Search for the cell housing the specified text and yield its (X, Y) center coordinate. 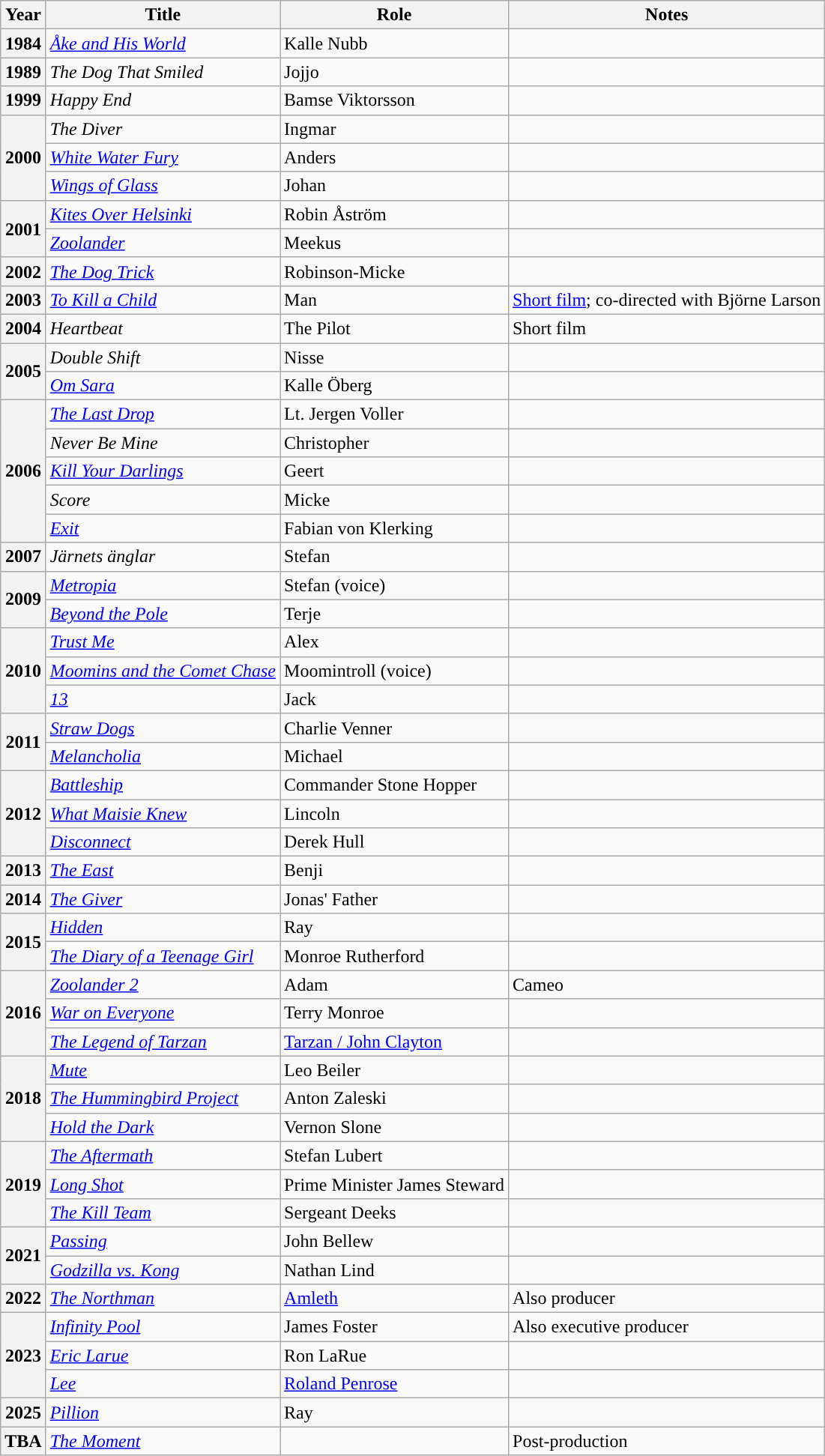
Åke and His World (163, 43)
Wings of Glass (163, 186)
Hidden (163, 928)
1989 (23, 72)
Kites Over Helsinki (163, 214)
John Bellew (394, 1241)
Stefan (voice) (394, 585)
James Foster (394, 1327)
Kalle Nubb (394, 43)
Moomins and the Comet Chase (163, 671)
To Kill a Child (163, 300)
Prime Minister James Steward (394, 1184)
1999 (23, 100)
2002 (23, 271)
Zoolander (163, 243)
Micke (394, 500)
2019 (23, 1184)
Melancholia (163, 756)
Lt. Jergen Voller (394, 414)
Short film (667, 328)
Trust Me (163, 642)
Role (394, 15)
Bamse Viktorsson (394, 100)
Ingmar (394, 129)
The Pilot (394, 328)
The Legend of Tarzan (163, 1042)
Om Sara (163, 386)
2023 (23, 1356)
Sergeant Deeks (394, 1212)
Metropia (163, 585)
The Dog Trick (163, 271)
The Giver (163, 899)
Commander Stone Hopper (394, 785)
Adam (394, 985)
1984 (23, 43)
Passing (163, 1241)
Charlie Venner (394, 728)
Hold the Dark (163, 1127)
Jojjo (394, 72)
Meekus (394, 243)
Johan (394, 186)
2011 (23, 742)
Alex (394, 642)
The Last Drop (163, 414)
2016 (23, 1013)
Nisse (394, 357)
Fabian von Klerking (394, 528)
Man (394, 300)
Robin Åström (394, 214)
Battleship (163, 785)
2021 (23, 1255)
Cameo (667, 985)
2006 (23, 471)
Terje (394, 614)
Amleth (394, 1299)
Järnets änglar (163, 557)
Godzilla vs. Kong (163, 1270)
What Maisie Knew (163, 813)
2005 (23, 372)
Score (163, 500)
Benji (394, 871)
Anton Zaleski (394, 1099)
Roland Penrose (394, 1384)
Anders (394, 157)
Straw Dogs (163, 728)
Kill Your Darlings (163, 471)
The East (163, 871)
Geert (394, 471)
Infinity Pool (163, 1327)
Eric Larue (163, 1356)
The Diver (163, 129)
Post-production (667, 1441)
13 (163, 699)
The Aftermath (163, 1156)
Double Shift (163, 357)
The Kill Team (163, 1212)
Title (163, 15)
Michael (394, 756)
Robinson-Micke (394, 271)
2001 (23, 229)
Also producer (667, 1299)
The Dog That Smiled (163, 72)
Vernon Slone (394, 1127)
Moomintroll (voice) (394, 671)
Monroe Rutherford (394, 956)
Lincoln (394, 813)
Also executive producer (667, 1327)
Ron LaRue (394, 1356)
2018 (23, 1099)
Jack (394, 699)
Terry Monroe (394, 1013)
Long Shot (163, 1184)
Zoolander 2 (163, 985)
The Hummingbird Project (163, 1099)
Jonas' Father (394, 899)
2004 (23, 328)
Pillion (163, 1413)
2003 (23, 300)
2012 (23, 813)
2010 (23, 671)
Christopher (394, 443)
Nathan Lind (394, 1270)
Kalle Öberg (394, 386)
TBA (23, 1441)
2007 (23, 557)
Stefan (394, 557)
War on Everyone (163, 1013)
Mute (163, 1070)
Happy End (163, 100)
The Northman (163, 1299)
2022 (23, 1299)
2014 (23, 899)
Never Be Mine (163, 443)
2009 (23, 599)
2013 (23, 871)
The Diary of a Teenage Girl (163, 956)
Tarzan / John Clayton (394, 1042)
Beyond the Pole (163, 614)
2015 (23, 942)
Year (23, 15)
Derek Hull (394, 842)
White Water Fury (163, 157)
2000 (23, 157)
Disconnect (163, 842)
Notes (667, 15)
The Moment (163, 1441)
Short film; co-directed with Björne Larson (667, 300)
Lee (163, 1384)
Leo Beiler (394, 1070)
Stefan Lubert (394, 1156)
Heartbeat (163, 328)
2025 (23, 1413)
Exit (163, 528)
